Extract the (x, y) coordinate from the center of the cell holding the provided text.  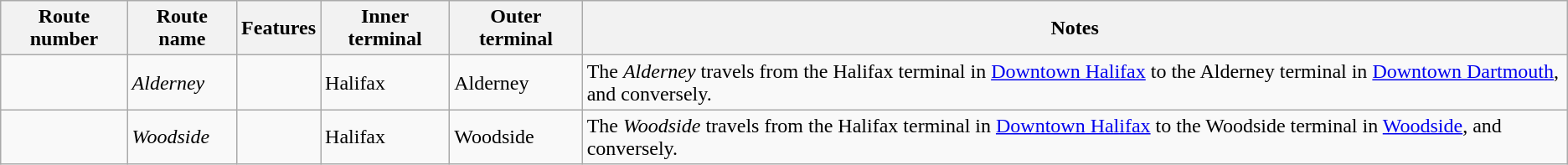
The Alderney travels from the Halifax terminal in Downtown Halifax to the Alderney terminal in Downtown Dartmouth, and conversely. (1075, 82)
Route number (64, 28)
The Woodside travels from the Halifax terminal in Downtown Halifax to the Woodside terminal in Woodside, and conversely. (1075, 137)
Inner terminal (385, 28)
Features (279, 28)
Notes (1075, 28)
Outer terminal (516, 28)
Route name (183, 28)
